Pinpoint the cell where the given text exists, returning its [X, Y] midpoint coordinate. 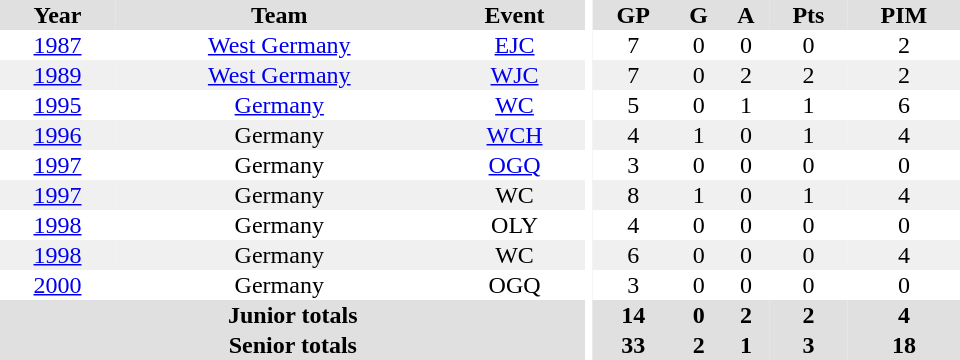
1989 [58, 75]
Team [280, 15]
18 [904, 345]
1995 [58, 105]
GP [633, 15]
Year [58, 15]
1987 [58, 45]
2000 [58, 285]
OLY [515, 225]
Pts [808, 15]
A [746, 15]
G [698, 15]
WCH [515, 135]
14 [633, 315]
Junior totals [293, 315]
WJC [515, 75]
EJC [515, 45]
Senior totals [293, 345]
Event [515, 15]
PIM [904, 15]
5 [633, 105]
33 [633, 345]
8 [633, 195]
1996 [58, 135]
